Determine the [X, Y] coordinate at the center of the cell enclosing the given text.  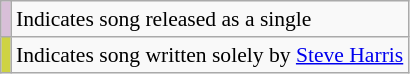
Indicates song written solely by Steve Harris [210, 55]
Indicates song released as a single [210, 19]
